Locate the cell with the specified text and output its (x, y) center coordinate. 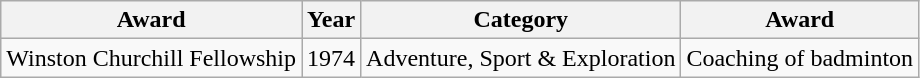
Winston Churchill Fellowship (152, 58)
Adventure, Sport & Exploration (521, 58)
Coaching of badminton (800, 58)
1974 (332, 58)
Year (332, 20)
Category (521, 20)
